Return (X, Y) of the center of cell containing provided text 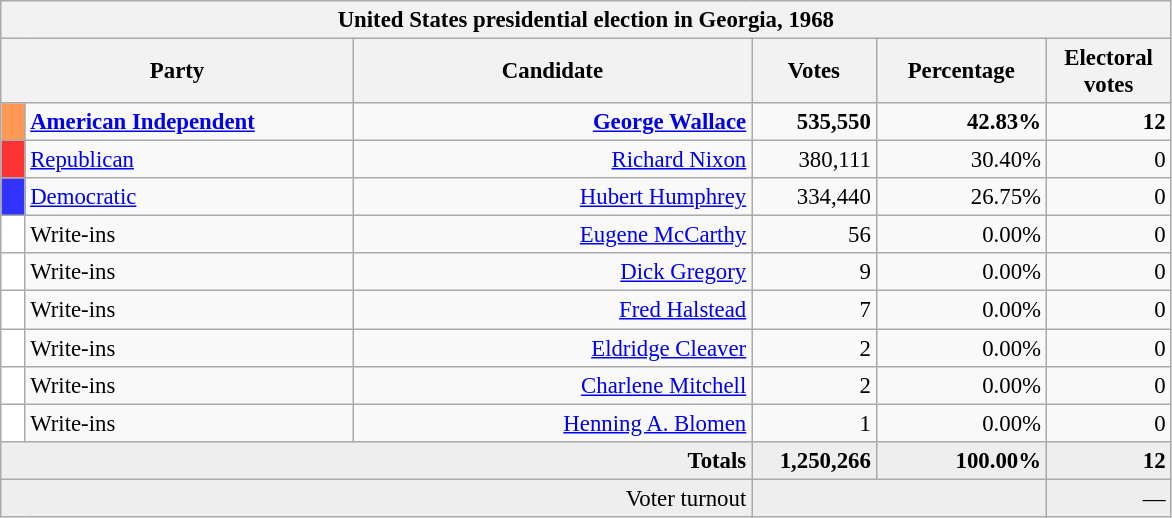
— (1108, 498)
Party (178, 72)
Hubert Humphrey (552, 197)
Charlene Mitchell (552, 385)
American Independent (189, 122)
334,440 (814, 197)
United States presidential election in Georgia, 1968 (586, 20)
1,250,266 (814, 460)
Eugene McCarthy (552, 235)
Totals (376, 460)
Henning A. Blomen (552, 423)
26.75% (961, 197)
42.83% (961, 122)
100.00% (961, 460)
Eldridge Cleaver (552, 348)
535,550 (814, 122)
Candidate (552, 72)
Democratic (189, 197)
56 (814, 235)
30.40% (961, 160)
Electoral votes (1108, 72)
Voter turnout (376, 498)
Republican (189, 160)
Richard Nixon (552, 160)
Votes (814, 72)
9 (814, 273)
1 (814, 423)
George Wallace (552, 122)
380,111 (814, 160)
Fred Halstead (552, 310)
7 (814, 310)
Dick Gregory (552, 273)
Percentage (961, 72)
